Search for the cell housing the specified text and yield its [x, y] center coordinate. 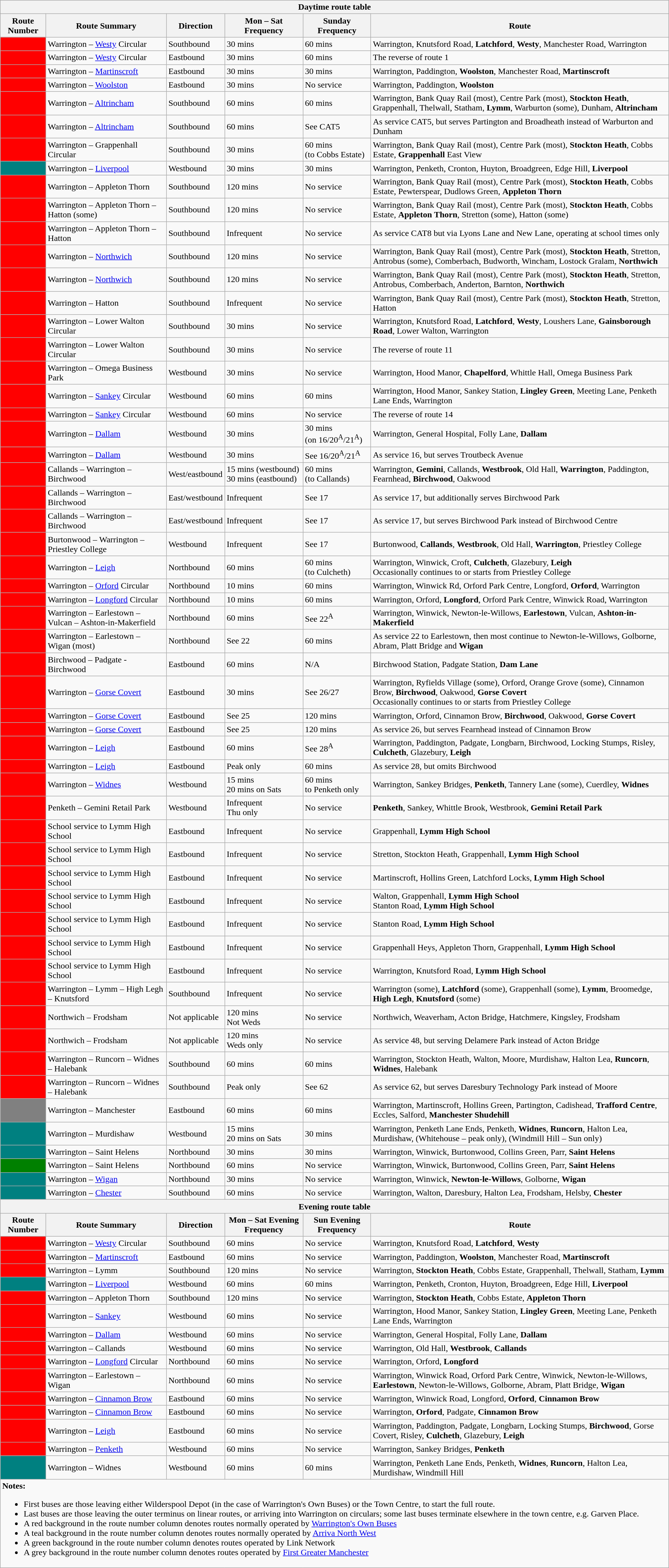
Warrington – Appleton Thorn – Hatton (some) [106, 209]
Warrington – Earlestown – Wigan [106, 1380]
As service 17, but additionally serves Birchwood Park [520, 498]
Warrington – Manchester [106, 1110]
Warrington, Penketh Lane Ends, Penketh, Widnes, Runcorn, Halton Lea, Murdishaw, (Whitehouse – peak only), (Windmill Hill – Sun only) [520, 1133]
120 minsWeds only [264, 1040]
Warrington – Sankey [106, 1316]
Warrington, Old Hall, Westbrook, Callands [520, 1348]
120 minsNot Weds [264, 1017]
Grappenhall Heys, Appleton Thorn, Grappenhall, Lymm High School [520, 947]
Warrington, Winwick Road, Longford, Orford, Cinnamon Brow [520, 1399]
Warrington, Winwick, Newton-le-Willows, Earlestown, Vulcan, Ashton-in-Makerfield [520, 618]
Warrington – Orford Circular [106, 586]
Warrington – Chester [106, 1193]
See 22 [264, 641]
Warrington, Bank Quay Rail (most), Centre Park (most), Stockton Heath, Grappenhall, Thelwall, Statham, Lymm, Warburton (some), Dunham, Altrincham [520, 103]
Warrington, Bank Quay Rail (most), Centre Park (most), Stockton Heath, Cobbs Estate, Pewterspear, Dudlows Green, Appleton Thorn [520, 187]
Warrington – Omega Business Park [106, 373]
Warrington, Stockton Heath, Walton, Moore, Murdishaw, Halton Lea, Runcorn, Widnes, Halebank [520, 1064]
Warrington, Orford, Longford, Orford Park Centre, Winwick Road, Warrington [520, 600]
Warrington, Paddington, Padgate, Longbarn, Locking Stumps, Birchwood, Gorse Covert, Risley, Culcheth, Glazebury, Leigh [520, 1431]
Warrington, Winwick, Newton-le-Willows, Golborne, Wigan [520, 1179]
InfrequentThu only [264, 808]
60 mins(to Cobbs Estate) [337, 149]
Penketh – Gemini Retail Park [106, 808]
Warrington, Gemini, Callands, Westbrook, Old Hall, Warrington, Paddington, Fearnhead, Birchwood, Oakwood [520, 474]
Birchwood – Padgate - Birchwood [106, 664]
Evening route table [334, 1206]
Warrington, Stockton Heath, Cobbs Estate, Grappenhall, Thelwall, Statham, Lymm [520, 1271]
Warrington – Earlestown – Vulcan – Ashton-in-Makerfield [106, 618]
See 62 [337, 1087]
60 mins(to Culcheth) [337, 567]
Burtonwood, Callands, Westbrook, Old Hall, Warrington, Priestley College [520, 544]
Warrington, Winwick Road, Orford Park Centre, Winwick, Newton-le-Willows, Earlestown, Newton-le-Willows, Golborne, Abram, Platt Bridge, Wigan [520, 1380]
As service 62, but serves Daresbury Technology Park instead of Moore [520, 1087]
Warrington, Orford, Padgate, Cinnamon Brow [520, 1412]
Warrington, Sankey Bridges, Penketh [520, 1449]
Warrington, Penketh Lane Ends, Penketh, Widnes, Runcorn, Halton Lea, Murdishaw, Windmill Hill [520, 1467]
Stretton, Stockton Heath, Grappenhall, Lymm High School [520, 854]
60 mins(to Callands) [337, 474]
Warrington – Murdishaw [106, 1133]
Warrington – Hatton [106, 303]
Martinscroft, Hollins Green, Latchford Locks, Lymm High School [520, 877]
Warrington – Earlestown – Wigan (most) [106, 641]
Birchwood Station, Padgate Station, Dam Lane [520, 664]
Warrington, Knutsford Road, Latchford, Westy, Loushers Lane, Gainsborough Road, Lower Walton, Warrington [520, 326]
Warrington – Penketh [106, 1449]
See 28A [337, 748]
Burtonwood – Warrington – Priestley College [106, 544]
As service 26, but serves Fearnhead instead of Cinnamon Brow [520, 729]
As service 22 to Earlestown, then most continue to Newton-le-Willows, Golborne, Abram, Platt Bridge and Wigan [520, 641]
Warrington – Callands [106, 1348]
Warrington – Woolston [106, 85]
Warrington – Grappenhall Circular [106, 149]
As service CAT5, but serves Partington and Broadheath instead of Warburton and Dunham [520, 127]
Warrington, Bank Quay Rail (most), Centre Park (most), Stockton Heath, Cobbs Estate, Appleton Thorn, Stretton (some), Hatton (some) [520, 209]
Sunday Frequency [337, 26]
Warrington, Paddington, Padgate, Longbarn, Birchwood, Locking Stumps, Risley, Culcheth, Glazebury, Leigh [520, 748]
Warrington, Knutsford Road, Lymm High School [520, 971]
As service 48, but serving Delamere Park instead of Acton Bridge [520, 1040]
Warrington, Stockton Heath, Cobbs Estate, Appleton Thorn [520, 1298]
Warrington – Appleton Thorn – Hatton [106, 233]
Warrington – Lymm – High Legh – Knutsford [106, 994]
Warrington, Paddington, Woolston [520, 85]
West/eastbound [196, 474]
Warrington, Winwick Rd, Orford Park Centre, Longford, Orford, Warrington [520, 586]
60 minsto Penketh only [337, 784]
The reverse of route 11 [520, 350]
As service 17, but serves Birchwood Park instead of Birchwood Centre [520, 521]
Warrington, Knutsford Road, Latchford, Westy [520, 1243]
See CAT5 [337, 127]
Warrington – Lymm [106, 1271]
Mon – Sat Frequency [264, 26]
Grappenhall, Lymm High School [520, 831]
30 mins(on 16/20A/21A) [337, 434]
The reverse of route 14 [520, 414]
Warrington, Sankey Bridges, Penketh, Tannery Lane (some), Cuerdley, Widnes [520, 784]
Warrington, Orford, Longford [520, 1362]
As service CAT8 but via Lyons Lane and New Lane, operating at school times only [520, 233]
Warrington, Winwick, Croft, Culcheth, Glazebury, LeighOccasionally continues to or starts from Priestley College [520, 567]
Warrington, Knutsford Road, Latchford, Westy, Manchester Road, Warrington [520, 44]
See 26/27 [337, 692]
Warrington, Walton, Daresbury, Halton Lea, Frodsham, Helsby, Chester [520, 1193]
Warrington, Bank Quay Rail (most), Centre Park (most), Stockton Heath, Stretton, Antrobus, Comberbach, Anderton, Barnton, Northwich [520, 280]
See 16/20A/21A [337, 455]
Sun Evening Frequency [337, 1225]
See 22A [337, 618]
Daytime route table [334, 7]
As service 28, but omits Birchwood [520, 766]
Warrington, Bank Quay Rail (most), Centre Park (most), Stockton Heath, Cobbs Estate, Grappenhall East View [520, 149]
N/A [337, 664]
Warrington, Orford, Cinnamon Brow, Birchwood, Oakwood, Gorse Covert [520, 716]
Stanton Road, Lymm High School [520, 924]
The reverse of route 1 [520, 58]
Warrington – Wigan [106, 1179]
Warrington, Hood Manor, Chapelford, Whittle Hall, Omega Business Park [520, 373]
Penketh, Sankey, Whittle Brook, Westbrook, Gemini Retail Park [520, 808]
Warrington, Martinscroft, Hollins Green, Partington, Cadishead, Trafford Centre, Eccles, Salford, Manchester Shudehill [520, 1110]
Warrington, Bank Quay Rail (most), Centre Park (most), Stockton Heath, Stretton, Hatton [520, 303]
Warrington (some), Latchford (some), Grappenhall (some), Lymm, Broomedge, High Legh, Knutsford (some) [520, 994]
Mon – Sat Evening Frequency [264, 1225]
As service 16, but serves Troutbeck Avenue [520, 455]
Walton, Grappenhall, Lymm High School Stanton Road, Lymm High School [520, 901]
Northwich, Weaverham, Acton Bridge, Hatchmere, Kingsley, Frodsham [520, 1017]
15 mins (westbound)30 mins (eastbound) [264, 474]
